Return (X, Y) of the center of cell containing provided text 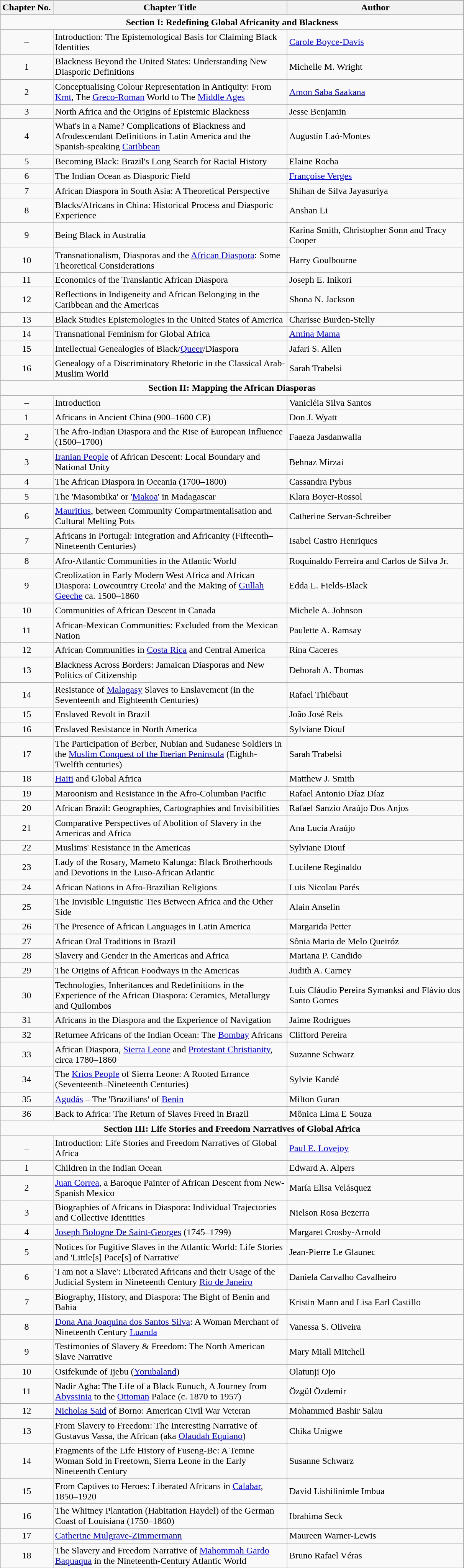
Özgül Özdemir (375, 1391)
Resistance of Malagasy Slaves to Enslavement (in the Seventeenth and Eighteenth Centuries) (170, 695)
Daniela Carvalho Cavalheiro (375, 1277)
The Slavery and Freedom Narrative of Mahommah Gardo Baquaqua in the Nineteenth-Century Atlantic World (170, 1555)
Section II: Mapping the African Diasporas (232, 388)
Section I: Redefining Global Africanity and Blackness (232, 22)
Children in the Indian Ocean (170, 1168)
Juan Correa, a Baroque Painter of African Descent from New-Spanish Mexico (170, 1188)
34 (27, 1080)
Enslaved Resistance in North America (170, 729)
Edda L. Fields-Black (375, 586)
Paulette A. Ramsay (375, 631)
Mauritius, between Community Compartmentalisation and Cultural Melting Pots (170, 516)
Milton Guran (375, 1099)
African Oral Traditions in Brazil (170, 941)
Dona Ana Joaquina dos Santos Silva: A Woman Merchant of Nineteenth Century Luanda (170, 1327)
22 (27, 847)
African Diaspora, Sierra Leone and Protestant Christianity, circa 1780–1860 (170, 1054)
26 (27, 927)
Being Black in Australia (170, 235)
Michelle M. Wright (375, 67)
23 (27, 867)
Deborah A. Thomas (375, 670)
Margaret Crosby-Arnold (375, 1232)
Ibrahima Seck (375, 1516)
Charisse Burden-Stelly (375, 319)
Chapter Title (170, 8)
Genealogy of a Discriminatory Rhetoric in the Classical Arab-Muslim World (170, 369)
Nicholas Said of Borno: American Civil War Veteran (170, 1411)
Matthew J. Smith (375, 779)
Biographies of Africans in Diaspora: Individual Trajectories and Collective Identities (170, 1213)
Alain Anselin (375, 907)
Testimonies of Slavery & Freedom: The North American Slave Narrative (170, 1352)
30 (27, 995)
Creolization in Early Modern West Africa and African Diaspora: Lowcountry Creola' and the Making of Gullah Geeche ca. 1500–1860 (170, 586)
Lady of the Rosary, Mameto Kalunga: Black Brotherhoods and Devotions in the Luso-African Atlantic (170, 867)
Biography, History, and Diaspora: The Bight of Benin and Bahia (170, 1302)
'I am not a Slave': Liberated Africans and their Usage of the Judicial System in Nineteenth Century Rio de Janeiro (170, 1277)
Slavery and Gender in the Americas and Africa (170, 956)
Introduction (170, 403)
Introduction: The Epistemological Basis for Claiming Black Identities (170, 42)
Mônica Lima E Souza (375, 1114)
Margarida Petter (375, 927)
Catherine Servan-Schreiber (375, 516)
African Brazil: Geographies, Cartographies and Invisibilities (170, 808)
The Invisible Linguistic Ties Between Africa and the Other Side (170, 907)
19 (27, 793)
Vanicléia Silva Santos (375, 403)
29 (27, 970)
Rafael Antonio Díaz Díaz (375, 793)
Returnee Africans of the Indian Ocean: The Bombay Africans (170, 1035)
Françoise Verges (375, 176)
Luis Nicolau Parés (375, 887)
David Lishilinimle Imbua (375, 1491)
Behnaz Mirzai (375, 462)
Intellectual Genealogies of Black/Queer/Diaspora (170, 349)
Black Studies Epistemologies in the United States of America (170, 319)
African Nations in Afro-Brazilian Religions (170, 887)
Iranian People of African Descent: Local Boundary and National Unity (170, 462)
Maureen Warner-Lewis (375, 1535)
What's in a Name? Complications of Blackness and Afrodescendant Definitions in Latin America and the Spanish-speaking Caribbean (170, 136)
Economics of the Translantic African Diaspora (170, 280)
Bruno Rafael Véras (375, 1555)
From Slavery to Freedom: The Interesting Narrative of Gustavus Vassa, the African (aka Olaudah Equiano) (170, 1430)
Becoming Black: Brazil's Long Search for Racial History (170, 161)
Chika Unigwe (375, 1430)
The Krios People of Sierra Leone: A Rooted Errance (Seventeenth–Nineteenth Centuries) (170, 1080)
Shihan de Silva Jayasuriya (375, 190)
Rina Caceres (375, 650)
Nadir Agha: The Life of a Black Eunuch, A Journey from Abyssinia to the Ottoman Palace (c. 1870 to 1957) (170, 1391)
Transnational Feminism for Global Africa (170, 334)
The Presence of African Languages in Latin America (170, 927)
28 (27, 956)
32 (27, 1035)
Joseph E. Inikori (375, 280)
27 (27, 941)
36 (27, 1114)
Rafael Thiébaut (375, 695)
Jaime Rodrigues (375, 1020)
20 (27, 808)
Transnationalism, Diasporas and the African Diaspora: Some Theoretical Considerations (170, 260)
Osifekunde of Ijebu (Yorubaland) (170, 1371)
Amina Mama (375, 334)
Afro-Atlantic Communities in the Atlantic World (170, 560)
Elaine Rocha (375, 161)
Catherine Mulgrave-Zimmermann (170, 1535)
Mohammed Bashir Salau (375, 1411)
Introduction: Life Stories and Freedom Narratives of Global Africa (170, 1148)
Blackness Beyond the United States: Understanding New Diasporic Definitions (170, 67)
Kristin Mann and Lisa Earl Castillo (375, 1302)
Author (375, 8)
The 'Masombika' or 'Makoa' in Madagascar (170, 496)
21 (27, 827)
Enslaved Revolt in Brazil (170, 714)
Paul E. Lovejoy (375, 1148)
Susanne Schwarz (375, 1461)
Haiti and Global Africa (170, 779)
Blackness Across Borders: Jamaican Diasporas and New Politics of Citizenship (170, 670)
25 (27, 907)
Nielson Rosa Bezerra (375, 1213)
Technologies, Inheritances and Redefinitions in the Experience of the African Diaspora: Ceramics, Metallurgy and Quilombos (170, 995)
Harry Goulbourne (375, 260)
Luís Cláudio Pereira Symanksi and Flávio dos Santo Gomes (375, 995)
Judith A. Carney (375, 970)
Michele A. Johnson (375, 611)
Don J. Wyatt (375, 417)
Olatunji Ojo (375, 1371)
Section III: Life Stories and Freedom Narratives of Global Africa (232, 1128)
Karina Smith, Christopher Sonn and Tracy Cooper (375, 235)
African Communities in Costa Rica and Central America (170, 650)
Isabel Castro Henriques (375, 541)
Mariana P. Candido (375, 956)
The African Diaspora in Oceania (1700–1800) (170, 482)
Back to Africa: The Return of Slaves Freed in Brazil (170, 1114)
Anshan Li (375, 210)
Jean-Pierre Le Glaunec (375, 1252)
Suzanne Schwarz (375, 1054)
Amon Saba Saakana (375, 92)
Africans in Portugal: Integration and Africanity (Fifteenth–Nineteenth Centuries) (170, 541)
Mary Miall Mitchell (375, 1352)
João José Reis (375, 714)
Conceptualising Colour Representation in Antiquity: From Kmt, The Greco-Roman World to The Middle Ages (170, 92)
Jesse Benjamin (375, 111)
The Origins of African Foodways in the Americas (170, 970)
Roquinaldo Ferreira and Carlos de Silva Jr. (375, 560)
Agudás – The 'Brazilians' of Benin (170, 1099)
Fragments of the Life History of Fuseng-Be: A Temne Woman Sold in Freetown, Sierra Leone in the Early Nineteenth Century (170, 1461)
33 (27, 1054)
Rafael Sanzio Araújo Dos Anjos (375, 808)
Sylvie Kandé (375, 1080)
The Whitney Plantation (Habitation Haydel) of the German Coast of Louisiana (1750–1860) (170, 1516)
Clifford Pereira (375, 1035)
24 (27, 887)
Reflections in Indigeneity and African Belonging in the Caribbean and the Americas (170, 300)
Sônia Maria de Melo Queiróz (375, 941)
The Indian Ocean as Diasporic Field (170, 176)
Communities of African Descent in Canada (170, 611)
African Diaspora in South Asia: A Theoretical Perspective (170, 190)
North Africa and the Origins of Epistemic Blackness (170, 111)
The Participation of Berber, Nubian and Sudanese Soldiers in the Muslim Conquest of the Iberian Peninsula (Eighth-Twelfth centuries) (170, 754)
Carole Boyce-Davis (375, 42)
Klara Boyer-Rossol (375, 496)
Chapter No. (27, 8)
Africans in the Diaspora and the Experience of Navigation (170, 1020)
Blacks/Africans in China: Historical Process and Diasporic Experience (170, 210)
African-Mexican Communities: Excluded from the Mexican Nation (170, 631)
Lucilene Reginaldo (375, 867)
Joseph Bologne De Saint-Georges (1745–1799) (170, 1232)
The Afro-Indian Diaspora and the Rise of European Influence (1500–1700) (170, 437)
Comparative Perspectives of Abolition of Slavery in the Americas and Africa (170, 827)
Maroonism and Resistance in the Afro-Columban Pacific (170, 793)
María Elisa Velásquez (375, 1188)
Edward A. Alpers (375, 1168)
Jafari S. Allen (375, 349)
31 (27, 1020)
Augustín Laó-Montes (375, 136)
Notices for Fugitive Slaves in the Atlantic World: Life Stories and 'Little[s] Pace[s] of Narrative' (170, 1252)
Ana Lucia Araújo (375, 827)
Shona N. Jackson (375, 300)
Vanessa S. Oliveira (375, 1327)
Faaeza Jasdanwalla (375, 437)
From Captives to Heroes: Liberated Africans in Calabar, 1850–1920 (170, 1491)
35 (27, 1099)
Africans in Ancient China (900–1600 CE) (170, 417)
Cassandra Pybus (375, 482)
Muslims' Resistance in the Americas (170, 847)
